Identify which cell holds the provided text, then report its [X, Y] central coordinate. 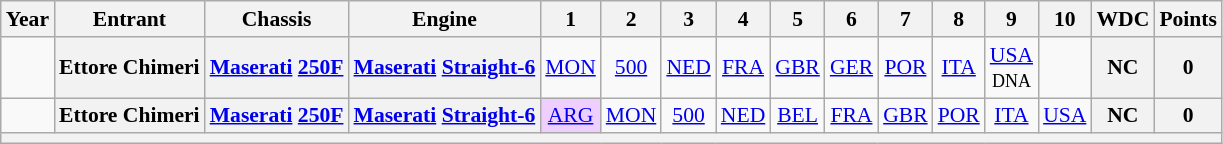
USADNA [1012, 68]
3 [688, 19]
9 [1012, 19]
ARG [570, 116]
4 [743, 19]
GER [852, 68]
8 [959, 19]
5 [798, 19]
Entrant [130, 19]
USA [1064, 116]
2 [632, 19]
7 [906, 19]
Points [1188, 19]
BEL [798, 116]
6 [852, 19]
WDC [1122, 19]
Year [28, 19]
10 [1064, 19]
Chassis [277, 19]
1 [570, 19]
Engine [444, 19]
